Provide the [x, y] coordinate of the cell's center where the given text is located.  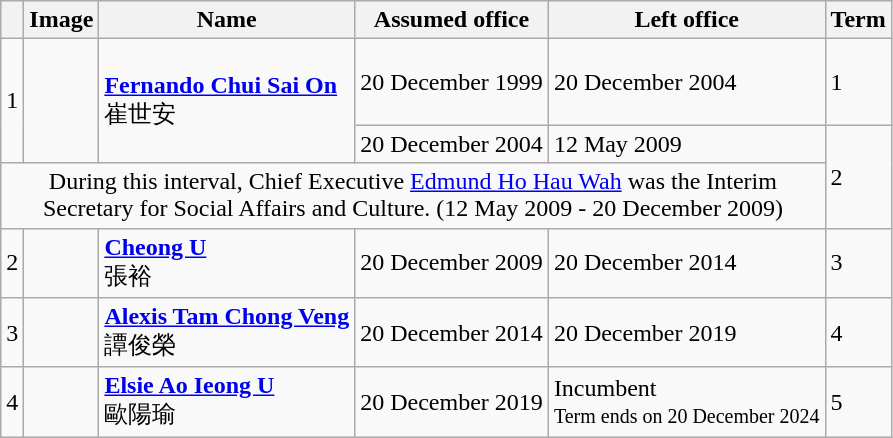
20 December 2009 [452, 263]
Fernando Chui Sai On崔世安 [227, 101]
IncumbentTerm ends on 20 December 2024 [686, 402]
Alexis Tam Chong Veng譚俊榮 [227, 333]
Assumed office [452, 20]
Term [858, 20]
During this interval, Chief Executive Edmund Ho Hau Wah was the Interim Secretary for Social Affairs and Culture. (12 May 2009 - 20 December 2009) [413, 196]
12 May 2009 [686, 144]
5 [858, 402]
Name [227, 20]
Elsie Ao Ieong U歐陽瑜 [227, 402]
Cheong U張裕 [227, 263]
20 December 1999 [452, 82]
Image [62, 20]
Left office [686, 20]
